Search for the cell housing the specified text and yield its (x, y) center coordinate. 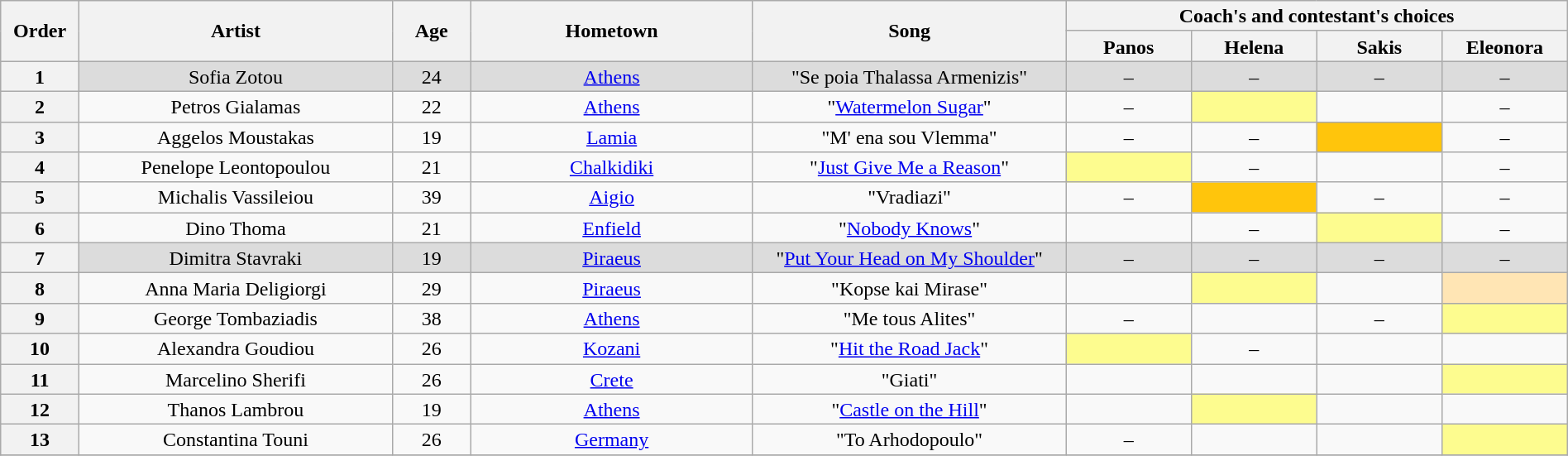
24 (432, 76)
"Watermelon Sugar" (910, 106)
5 (40, 197)
38 (432, 318)
13 (40, 440)
1 (40, 76)
"To Arhodopoulo" (910, 440)
Marcelino Sherifi (235, 379)
29 (432, 288)
Sakis (1379, 46)
Dino Thoma (235, 228)
Hometown (612, 31)
10 (40, 349)
11 (40, 379)
2 (40, 106)
Crete (612, 379)
Michalis Vassileiou (235, 197)
Eleonora (1505, 46)
Germany (612, 440)
"Just Give Me a Reason" (910, 167)
"Castle on the Hill" (910, 409)
George Tombaziadis (235, 318)
Enfield (612, 228)
Petros Gialamas (235, 106)
Lamia (612, 137)
Panos (1129, 46)
"Giati" (910, 379)
Artist (235, 31)
Constantina Touni (235, 440)
4 (40, 167)
"Hit the Road Jack" (910, 349)
Kozani (612, 349)
8 (40, 288)
Song (910, 31)
"Nobody Knows" (910, 228)
Helena (1255, 46)
Penelope Leontopoulou (235, 167)
Anna Maria Deligiorgi (235, 288)
"Se poia Thalassa Armenizis" (910, 76)
Chalkidiki (612, 167)
Sofia Zotou (235, 76)
7 (40, 258)
Aggelos Moustakas (235, 137)
Age (432, 31)
Dimitra Stavraki (235, 258)
"Kopse kai Mirase" (910, 288)
12 (40, 409)
22 (432, 106)
Alexandra Goudiou (235, 349)
3 (40, 137)
"Vradiazi" (910, 197)
39 (432, 197)
Thanos Lambrou (235, 409)
"Put Your Head on My Shoulder" (910, 258)
9 (40, 318)
"M' ena sou Vlemma" (910, 137)
6 (40, 228)
Aigio (612, 197)
Order (40, 31)
Coach's and contestant's choices (1317, 17)
"Me tous Alites" (910, 318)
